Search for the cell housing the specified text and yield its (X, Y) center coordinate. 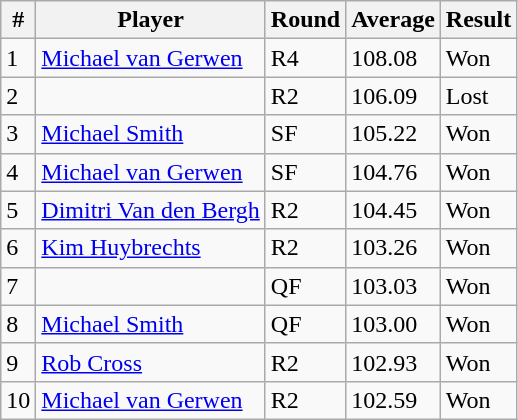
103.03 (394, 286)
3 (18, 134)
Dimitri Van den Bergh (151, 210)
Rob Cross (151, 362)
9 (18, 362)
103.00 (394, 324)
# (18, 20)
10 (18, 400)
R4 (305, 58)
102.59 (394, 400)
104.45 (394, 210)
Round (305, 20)
Result (478, 20)
4 (18, 172)
5 (18, 210)
105.22 (394, 134)
Lost (478, 96)
104.76 (394, 172)
Player (151, 20)
103.26 (394, 248)
6 (18, 248)
7 (18, 286)
8 (18, 324)
Kim Huybrechts (151, 248)
106.09 (394, 96)
102.93 (394, 362)
2 (18, 96)
Average (394, 20)
1 (18, 58)
108.08 (394, 58)
